Locate the cell with the specified text and output its (x, y) center coordinate. 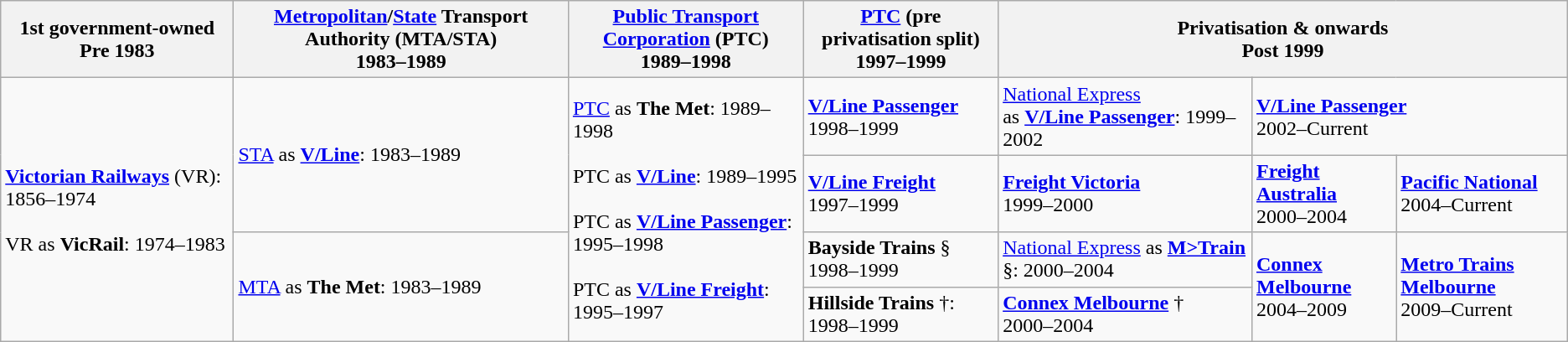
Public Transport Corporation (PTC)1989–1998 (685, 39)
National Expressas V/Line Passenger: 1999–2002 (1126, 117)
Metro Trains Melbourne2009–Current (1482, 287)
V/Line Passenger2002–Current (1409, 117)
Privatisation & onwardsPost 1999 (1283, 39)
Freight Victoria1999–2000 (1126, 194)
PTC (pre privatisation split)1997–1999 (900, 39)
Freight Australia2000–2004 (1323, 194)
V/Line Freight1997–1999 (900, 194)
V/Line Passenger1998–1999 (900, 117)
STA as V/Line: 1983–1989 (400, 155)
National Express as M>Train §: 2000–2004 (1126, 260)
Connex Melbourne †2000–2004 (1126, 313)
Victorian Railways (VR): 1856–1974VR as VicRail: 1974–1983 (117, 210)
PTC as The Met: 1989–1998PTC as V/Line: 1989–1995PTC as V/Line Passenger: 1995–1998PTC as V/Line Freight: 1995–1997 (685, 210)
1st government-ownedPre 1983 (117, 39)
Connex Melbourne2004–2009 (1323, 287)
Metropolitan/State Transport Authority (MTA/STA)1983–1989 (400, 39)
Hillside Trains †: 1998–1999 (900, 313)
MTA as The Met: 1983–1989 (400, 287)
Pacific National2004–Current (1482, 194)
Bayside Trains §1998–1999 (900, 260)
